Determine the (x, y) coordinate at the center of the cell enclosing the given text.  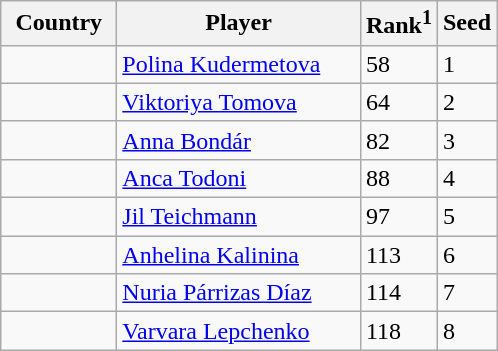
Rank1 (398, 24)
88 (398, 178)
5 (466, 217)
Jil Teichmann (239, 217)
2 (466, 102)
1 (466, 64)
Player (239, 24)
8 (466, 331)
118 (398, 331)
Anhelina Kalinina (239, 255)
6 (466, 255)
Seed (466, 24)
113 (398, 255)
58 (398, 64)
Anca Todoni (239, 178)
97 (398, 217)
Polina Kudermetova (239, 64)
4 (466, 178)
64 (398, 102)
Anna Bondár (239, 140)
82 (398, 140)
Country (59, 24)
Nuria Párrizas Díaz (239, 293)
114 (398, 293)
Varvara Lepchenko (239, 331)
3 (466, 140)
Viktoriya Tomova (239, 102)
7 (466, 293)
